Find where the given text appears and provide that cell's center as [x, y] coordinate. 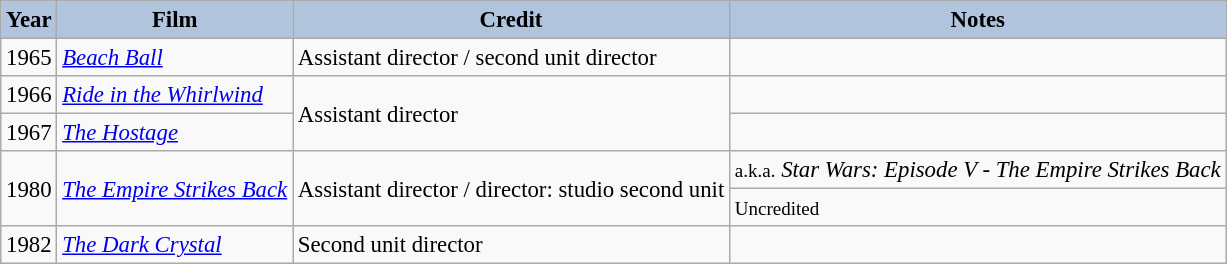
Film [175, 20]
1966 [29, 95]
Assistant director [512, 114]
1967 [29, 133]
The Hostage [175, 133]
Second unit director [512, 245]
Beach Ball [175, 58]
1965 [29, 58]
1982 [29, 245]
Assistant director / second unit director [512, 58]
The Dark Crystal [175, 245]
Assistant director / director: studio second unit [512, 188]
Year [29, 20]
The Empire Strikes Back [175, 188]
Credit [512, 20]
Uncredited [978, 208]
1980 [29, 188]
Notes [978, 20]
a.k.a. Star Wars: Episode V - The Empire Strikes Back [978, 170]
Ride in the Whirlwind [175, 95]
